Determine the (x, y) coordinate at the center of the cell enclosing the given text.  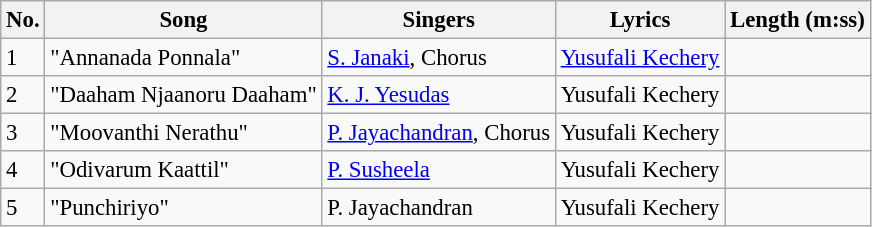
P. Susheela (438, 170)
1 (23, 58)
Length (m:ss) (798, 20)
"Annanada Ponnala" (184, 58)
"Daaham Njaanoru Daaham" (184, 95)
No. (23, 20)
"Punchiriyo" (184, 208)
2 (23, 95)
P. Jayachandran (438, 208)
Song (184, 20)
5 (23, 208)
K. J. Yesudas (438, 95)
S. Janaki, Chorus (438, 58)
P. Jayachandran, Chorus (438, 133)
"Moovanthi Nerathu" (184, 133)
Singers (438, 20)
"Odivarum Kaattil" (184, 170)
3 (23, 133)
4 (23, 170)
Lyrics (640, 20)
